Locate the cell with the specified text and output its (X, Y) center coordinate. 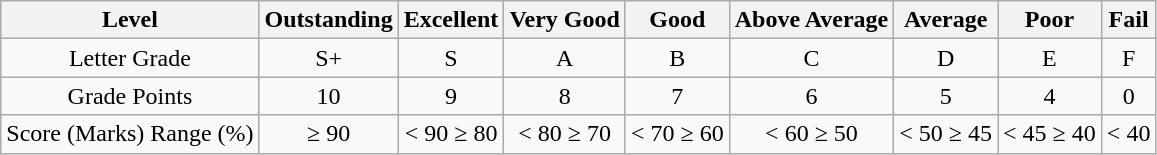
5 (946, 96)
Letter Grade (130, 58)
< 70 ≥ 60 (677, 134)
6 (812, 96)
< 45 ≥ 40 (1050, 134)
8 (565, 96)
S (451, 58)
F (1128, 58)
D (946, 58)
< 60 ≥ 50 (812, 134)
Fail (1128, 20)
< 80 ≥ 70 (565, 134)
≥ 90 (328, 134)
Level (130, 20)
7 (677, 96)
Excellent (451, 20)
C (812, 58)
10 (328, 96)
Score (Marks) Range (%) (130, 134)
Average (946, 20)
0 (1128, 96)
< 90 ≥ 80 (451, 134)
Outstanding (328, 20)
4 (1050, 96)
Grade Points (130, 96)
A (565, 58)
9 (451, 96)
Above Average (812, 20)
< 50 ≥ 45 (946, 134)
Very Good (565, 20)
< 40 (1128, 134)
B (677, 58)
Good (677, 20)
S+ (328, 58)
Poor (1050, 20)
E (1050, 58)
